Provide the [X, Y] coordinate of the cell's center where the given text is located.  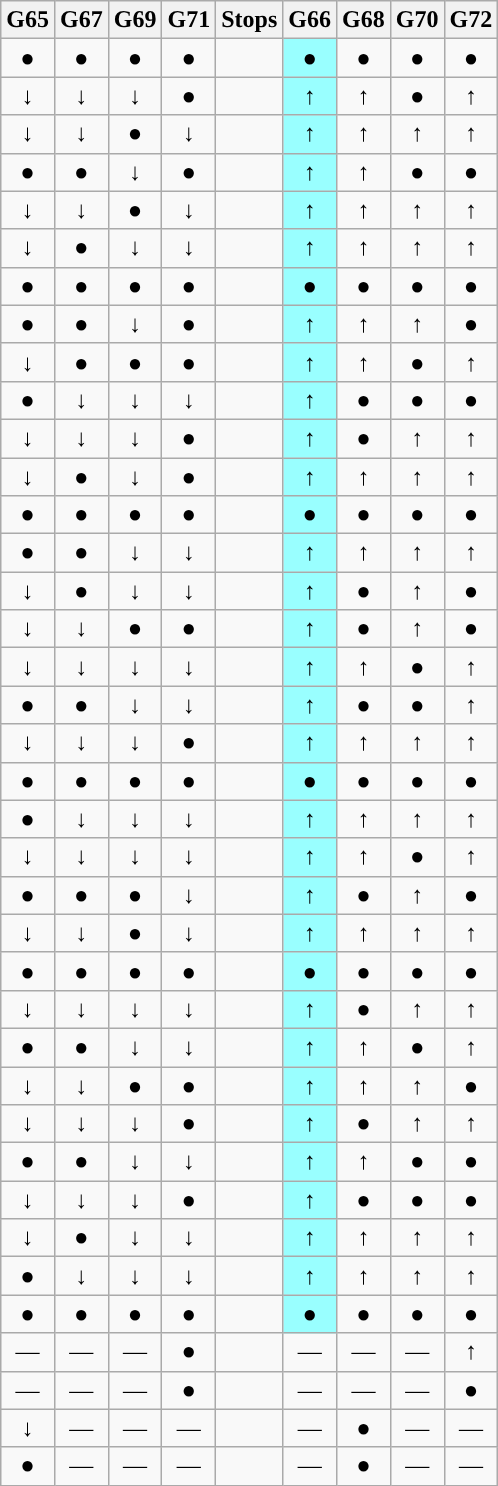
Stops [250, 20]
G65 [28, 20]
G72 [471, 20]
G68 [364, 20]
G67 [81, 20]
G70 [417, 20]
G66 [310, 20]
G71 [189, 20]
G69 [135, 20]
